Scan for the cell matching the given text and deliver its (X, Y) coordinate at center. 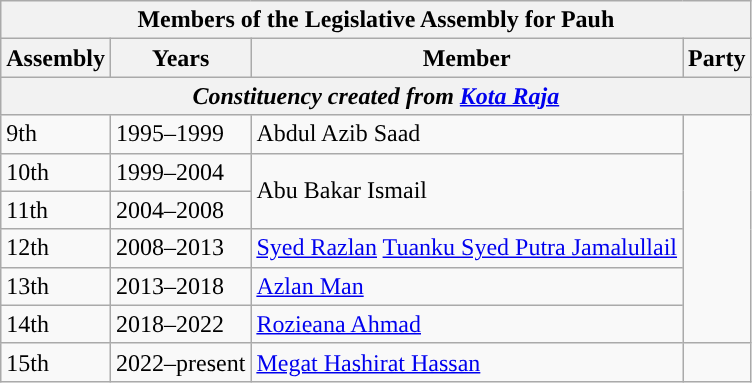
Rozieana Ahmad (467, 324)
1999–2004 (180, 172)
Syed Razlan Tuanku Syed Putra Jamalullail (467, 248)
Member (467, 58)
2022–present (180, 362)
12th (56, 248)
Abu Bakar Ismail (467, 191)
Members of the Legislative Assembly for Pauh (376, 20)
1995–1999 (180, 134)
Abdul Azib Saad (467, 134)
11th (56, 210)
Party (717, 58)
Assembly (56, 58)
Constituency created from Kota Raja (376, 96)
9th (56, 134)
Megat Hashirat Hassan (467, 362)
14th (56, 324)
Azlan Man (467, 286)
2018–2022 (180, 324)
2008–2013 (180, 248)
13th (56, 286)
2004–2008 (180, 210)
10th (56, 172)
15th (56, 362)
2013–2018 (180, 286)
Years (180, 58)
